Output the (x, y) coordinate of the center of the cell containing the given text.  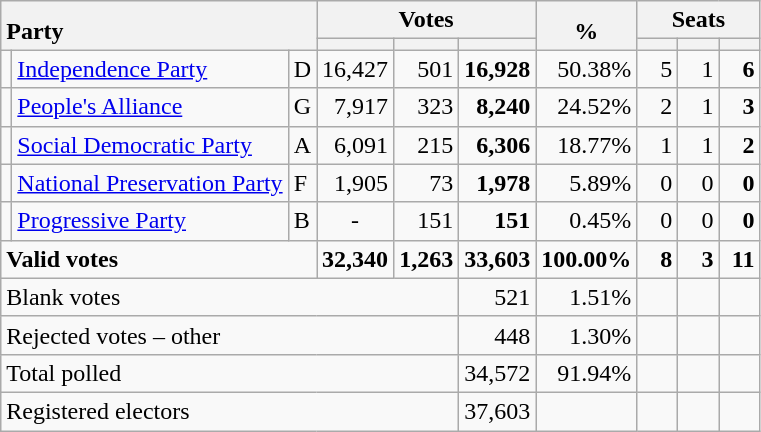
6,306 (498, 145)
0.45% (586, 221)
Independence Party (150, 69)
32,340 (356, 259)
Valid votes (159, 259)
Seats (698, 20)
5 (658, 69)
50.38% (586, 69)
33,603 (498, 259)
323 (426, 107)
G (302, 107)
8 (658, 259)
B (302, 221)
7,917 (356, 107)
People's Alliance (150, 107)
Blank votes (230, 297)
24.52% (586, 107)
A (302, 145)
Total polled (230, 373)
Votes (426, 20)
Social Democratic Party (150, 145)
18.77% (586, 145)
F (302, 183)
1.30% (586, 335)
8,240 (498, 107)
73 (426, 183)
Rejected votes – other (230, 335)
Party (159, 26)
6,091 (356, 145)
Registered electors (230, 411)
1.51% (586, 297)
5.89% (586, 183)
91.94% (586, 373)
215 (426, 145)
448 (498, 335)
6 (740, 69)
37,603 (498, 411)
501 (426, 69)
34,572 (498, 373)
National Preservation Party (150, 183)
1,263 (426, 259)
% (586, 26)
100.00% (586, 259)
D (302, 69)
16,427 (356, 69)
1,978 (498, 183)
16,928 (498, 69)
1,905 (356, 183)
- (356, 221)
521 (498, 297)
11 (740, 259)
Progressive Party (150, 221)
